Identify which cell holds the provided text, then report its (x, y) central coordinate. 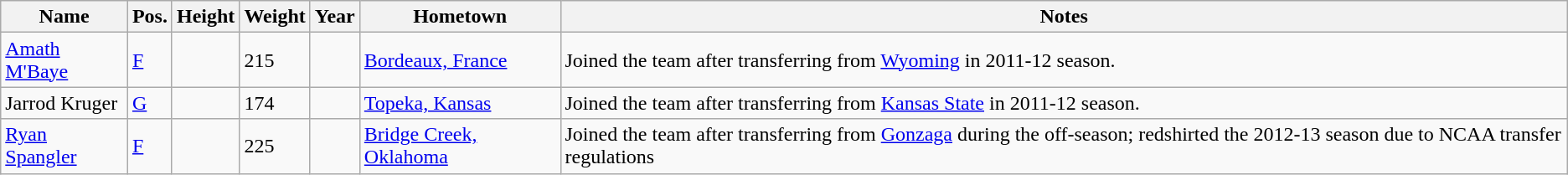
Hometown (460, 17)
174 (275, 103)
Joined the team after transferring from Wyoming in 2011-12 season. (1064, 60)
G (149, 103)
Bordeaux, France (460, 60)
Notes (1064, 17)
215 (275, 60)
Weight (275, 17)
Topeka, Kansas (460, 103)
Jarrod Kruger (64, 103)
225 (275, 146)
Ryan Spangler (64, 146)
Bridge Creek, Oklahoma (460, 146)
Joined the team after transferring from Gonzaga during the off-season; redshirted the 2012-13 season due to NCAA transfer regulations (1064, 146)
Joined the team after transferring from Kansas State in 2011-12 season. (1064, 103)
Name (64, 17)
Amath M'Baye (64, 60)
Pos. (149, 17)
Height (205, 17)
Year (335, 17)
